Provide the (X, Y) coordinate of the cell's center where the given text is located.  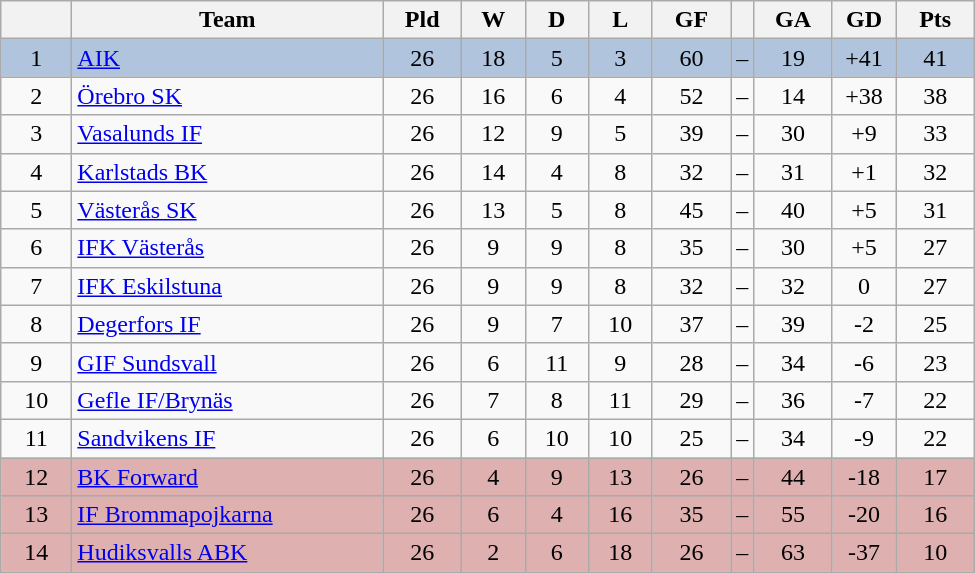
-6 (864, 362)
45 (692, 210)
W (493, 20)
55 (794, 515)
GIF Sundsvall (228, 362)
Västerås SK (228, 210)
-7 (864, 400)
-2 (864, 324)
Pld (422, 20)
Team (228, 20)
+9 (864, 134)
19 (794, 58)
41 (936, 58)
Degerfors IF (228, 324)
IF Brommapojkarna (228, 515)
-37 (864, 553)
Gefle IF/Brynäs (228, 400)
GA (794, 20)
GF (692, 20)
28 (692, 362)
D (557, 20)
Hudiksvalls ABK (228, 553)
-18 (864, 477)
63 (794, 553)
52 (692, 96)
23 (936, 362)
0 (864, 286)
L (621, 20)
GD (864, 20)
60 (692, 58)
AIK (228, 58)
36 (794, 400)
IFK Eskilstuna (228, 286)
Karlstads BK (228, 172)
1 (36, 58)
-20 (864, 515)
IFK Västerås (228, 248)
BK Forward (228, 477)
37 (692, 324)
40 (794, 210)
29 (692, 400)
Sandvikens IF (228, 438)
Vasalunds IF (228, 134)
17 (936, 477)
38 (936, 96)
Örebro SK (228, 96)
+38 (864, 96)
Pts (936, 20)
33 (936, 134)
44 (794, 477)
-9 (864, 438)
+41 (864, 58)
+1 (864, 172)
